Determine the (x, y) coordinate at the center of the cell enclosing the given text.  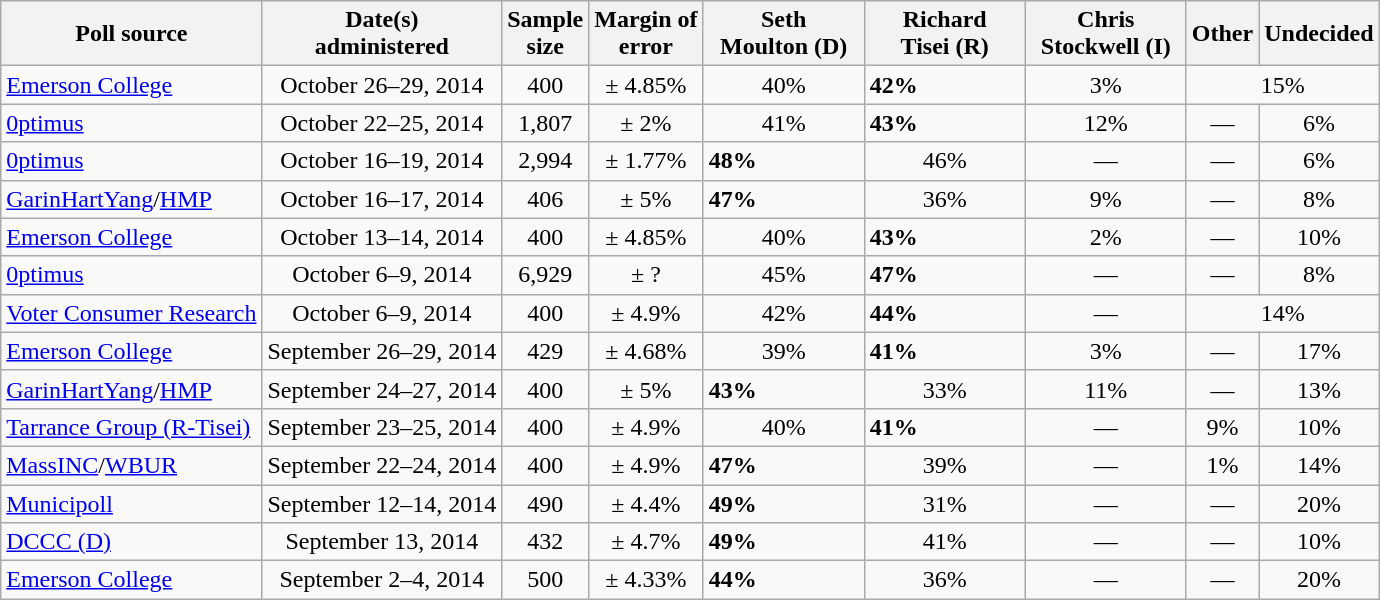
± 4.33% (646, 580)
429 (546, 351)
October 22–25, 2014 (382, 123)
October 13–14, 2014 (382, 237)
September 2–4, 2014 (382, 580)
15% (1282, 85)
17% (1319, 351)
MassINC/WBUR (132, 465)
13% (1319, 389)
± 4.4% (646, 503)
Margin oferror (646, 34)
Tarrance Group (R-Tisei) (132, 427)
6,929 (546, 275)
± 2% (646, 123)
33% (944, 389)
46% (944, 161)
2% (1106, 237)
Voter Consumer Research (132, 313)
500 (546, 580)
Other (1222, 34)
11% (1106, 389)
45% (784, 275)
Samplesize (546, 34)
RichardTisei (R) (944, 34)
12% (1106, 123)
ChrisStockwell (I) (1106, 34)
September 13, 2014 (382, 542)
September 26–29, 2014 (382, 351)
406 (546, 199)
± 1.77% (646, 161)
October 26–29, 2014 (382, 85)
Poll source (132, 34)
1% (1222, 465)
± 4.7% (646, 542)
1,807 (546, 123)
October 16–17, 2014 (382, 199)
± 4.68% (646, 351)
490 (546, 503)
SethMoulton (D) (784, 34)
September 22–24, 2014 (382, 465)
48% (784, 161)
31% (944, 503)
October 16–19, 2014 (382, 161)
Undecided (1319, 34)
September 23–25, 2014 (382, 427)
DCCC (D) (132, 542)
432 (546, 542)
Date(s)administered (382, 34)
September 12–14, 2014 (382, 503)
September 24–27, 2014 (382, 389)
± ? (646, 275)
2,994 (546, 161)
Municipoll (132, 503)
